Search for the cell housing the specified text and yield its (X, Y) center coordinate. 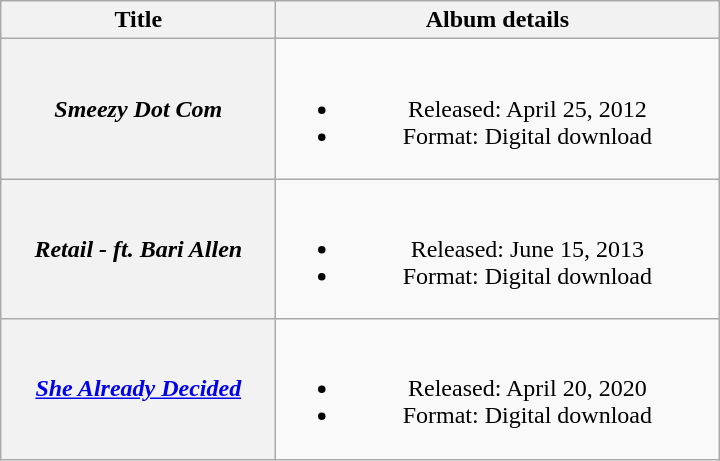
Smeezy Dot Com (138, 109)
She Already Decided (138, 389)
Title (138, 20)
Retail - ft. Bari Allen (138, 249)
Released: June 15, 2013Format: Digital download (498, 249)
Released: April 25, 2012Format: Digital download (498, 109)
Album details (498, 20)
Released: April 20, 2020Format: Digital download (498, 389)
